Detect which cell encompasses the target text, then output its (X, Y) center coordinate. 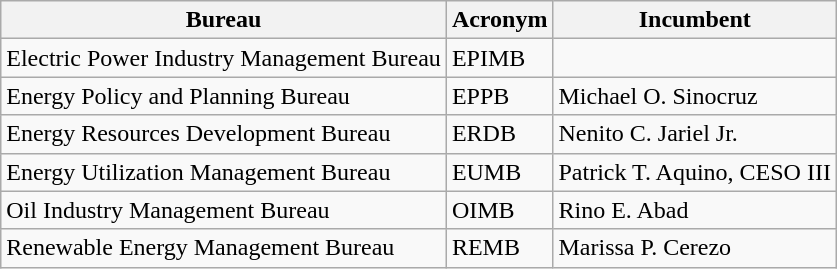
Energy Utilization Management Bureau (224, 172)
REMB (500, 248)
EUMB (500, 172)
EPPB (500, 96)
Energy Resources Development Bureau (224, 134)
EPIMB (500, 58)
Oil Industry Management Bureau (224, 210)
Electric Power Industry Management Bureau (224, 58)
Energy Policy and Planning Bureau (224, 96)
OIMB (500, 210)
Rino E. Abad (695, 210)
Patrick T. Aquino, CESO III (695, 172)
Acronym (500, 20)
Bureau (224, 20)
Incumbent (695, 20)
ERDB (500, 134)
Marissa P. Cerezo (695, 248)
Nenito C. Jariel Jr. (695, 134)
Renewable Energy Management Bureau (224, 248)
Michael O. Sinocruz (695, 96)
